From the cell containing the given text, extract its center point as (X, Y) coordinate. 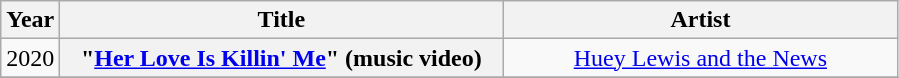
"Her Love Is Killin' Me" (music video) (282, 58)
Artist (700, 20)
2020 (30, 58)
Title (282, 20)
Year (30, 20)
Huey Lewis and the News (700, 58)
